Output the (X, Y) coordinate of the center of the cell containing the given text.  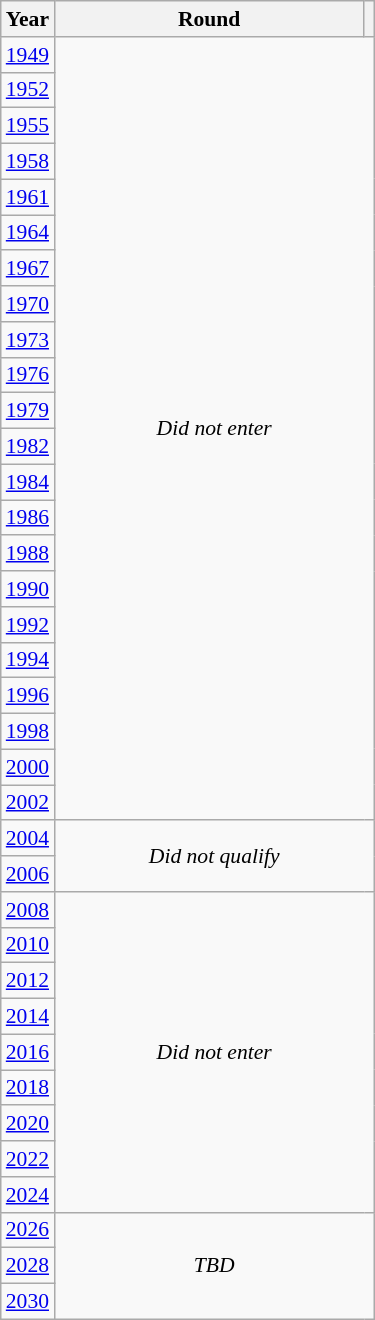
Did not qualify (214, 856)
2000 (28, 767)
2012 (28, 981)
2018 (28, 1088)
1961 (28, 197)
1998 (28, 732)
Year (28, 19)
Round (209, 19)
2030 (28, 1302)
2016 (28, 1052)
2022 (28, 1159)
1984 (28, 482)
2008 (28, 910)
1994 (28, 660)
1988 (28, 554)
1982 (28, 447)
1996 (28, 696)
2006 (28, 874)
1955 (28, 126)
2026 (28, 1230)
1949 (28, 55)
2010 (28, 945)
1970 (28, 304)
1952 (28, 90)
1964 (28, 233)
1979 (28, 411)
TBD (214, 1266)
1976 (28, 375)
2014 (28, 1017)
2004 (28, 839)
2028 (28, 1266)
1986 (28, 518)
1967 (28, 269)
2002 (28, 803)
1973 (28, 340)
2020 (28, 1124)
1992 (28, 625)
1958 (28, 162)
2024 (28, 1195)
1990 (28, 589)
